Detect which cell encompasses the target text, then output its (X, Y) center coordinate. 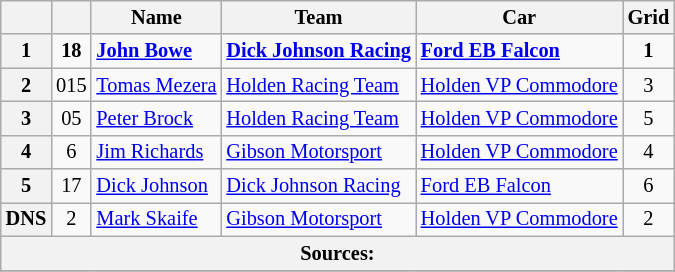
05 (71, 118)
015 (71, 85)
John Bowe (156, 51)
DNS (26, 219)
Team (318, 17)
Dick Johnson (156, 186)
Mark Skaife (156, 219)
18 (71, 51)
Sources: (338, 253)
Peter Brock (156, 118)
Name (156, 17)
17 (71, 186)
Tomas Mezera (156, 85)
Car (520, 17)
Grid (649, 17)
Jim Richards (156, 152)
